Search for the cell housing the specified text and yield its (x, y) center coordinate. 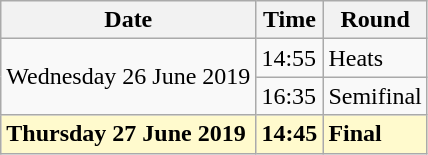
Heats (375, 58)
Time (290, 20)
Date (128, 20)
14:55 (290, 58)
Thursday 27 June 2019 (128, 134)
Wednesday 26 June 2019 (128, 77)
16:35 (290, 96)
Semifinal (375, 96)
14:45 (290, 134)
Round (375, 20)
Final (375, 134)
